Output the (X, Y) coordinate of the center of the cell containing the given text.  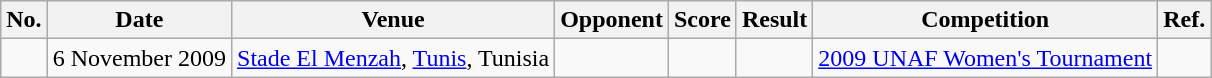
Competition (986, 20)
6 November 2009 (139, 58)
Date (139, 20)
Score (702, 20)
Venue (394, 20)
Opponent (612, 20)
2009 UNAF Women's Tournament (986, 58)
Stade El Menzah, Tunis, Tunisia (394, 58)
Ref. (1184, 20)
No. (24, 20)
Result (774, 20)
